Locate the cell with the specified text and output its (X, Y) center coordinate. 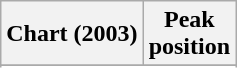
Peakposition (189, 34)
Chart (2003) (72, 34)
